Identify which cell holds the provided text, then report its (x, y) central coordinate. 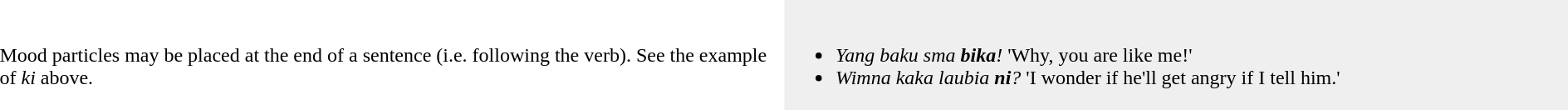
Yang baku sma bika! 'Why, you are like me!'Wimna kaka laubia ni? 'I wonder if he'll get angry if I tell him.' (1176, 55)
